Return the (x, y) coordinate for the center point of the cell that contains the specified text.  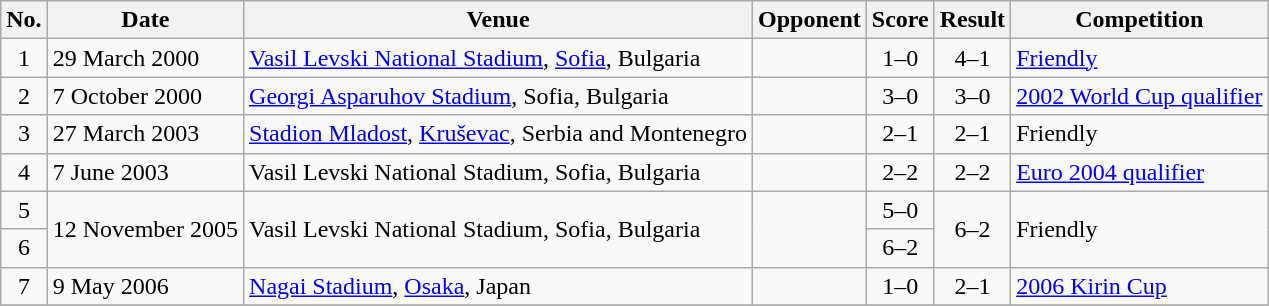
7 (24, 286)
No. (24, 20)
6 (24, 248)
Nagai Stadium, Osaka, Japan (498, 286)
9 May 2006 (145, 286)
Result (972, 20)
5 (24, 210)
7 June 2003 (145, 172)
Georgi Asparuhov Stadium, Sofia, Bulgaria (498, 96)
Date (145, 20)
7 October 2000 (145, 96)
27 March 2003 (145, 134)
Score (900, 20)
2002 World Cup qualifier (1140, 96)
Opponent (810, 20)
1 (24, 58)
Euro 2004 qualifier (1140, 172)
3 (24, 134)
Venue (498, 20)
Stadion Mladost, Kruševac, Serbia and Montenegro (498, 134)
29 March 2000 (145, 58)
4–1 (972, 58)
Competition (1140, 20)
2006 Kirin Cup (1140, 286)
5–0 (900, 210)
12 November 2005 (145, 229)
2 (24, 96)
4 (24, 172)
